Determine the (x, y) coordinate at the center of the cell enclosing the given text.  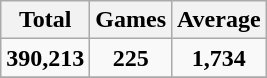
Average (220, 20)
Games (131, 20)
1,734 (220, 58)
390,213 (46, 58)
Total (46, 20)
225 (131, 58)
